Capture the cell that displays the provided text and extract its (X, Y) central coordinate. 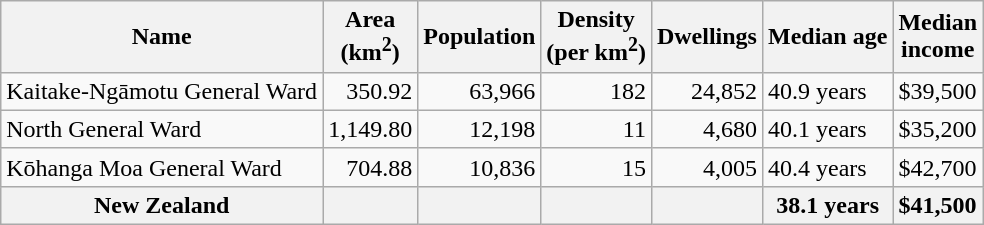
$35,200 (938, 129)
Kaitake-Ngāmotu General Ward (162, 91)
North General Ward (162, 129)
Density(per km2) (596, 37)
Medianincome (938, 37)
63,966 (480, 91)
Area(km2) (370, 37)
38.1 years (827, 205)
40.4 years (827, 167)
$41,500 (938, 205)
Dwellings (706, 37)
40.1 years (827, 129)
1,149.80 (370, 129)
Name (162, 37)
$39,500 (938, 91)
704.88 (370, 167)
$42,700 (938, 167)
Population (480, 37)
12,198 (480, 129)
New Zealand (162, 205)
24,852 (706, 91)
11 (596, 129)
4,680 (706, 129)
4,005 (706, 167)
10,836 (480, 167)
182 (596, 91)
Median age (827, 37)
40.9 years (827, 91)
15 (596, 167)
Kōhanga Moa General Ward (162, 167)
350.92 (370, 91)
